Capture the cell that displays the provided text and extract its (x, y) central coordinate. 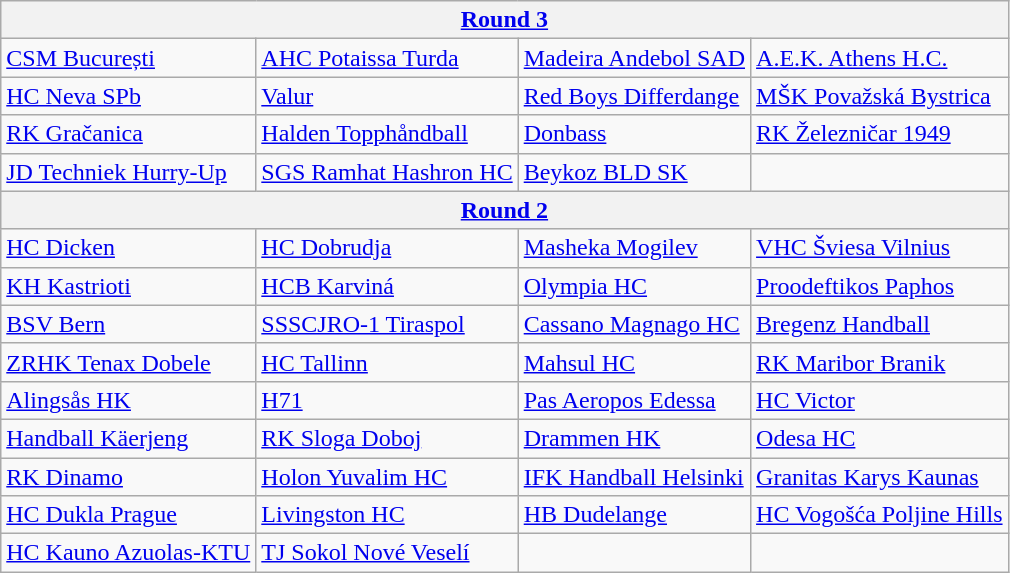
Holon Yuvalim HC (387, 477)
Pas Aeropos Edessa (634, 400)
Handball Käerjeng (128, 438)
Odesa HC (880, 438)
Proodeftikos Paphos (880, 286)
RK Gračanica (128, 134)
RK Dinamo (128, 477)
Cassano Magnago HC (634, 324)
HC Neva SPb (128, 96)
Livingston HC (387, 515)
RK Sloga Doboj (387, 438)
Bregenz Handball (880, 324)
Halden Topphåndball (387, 134)
BSV Bern (128, 324)
H71 (387, 400)
Granitas Karys Kaunas (880, 477)
Mahsul HC (634, 362)
HCB Karviná (387, 286)
HC Kauno Azuolas-KTU (128, 553)
Drammen HK (634, 438)
JD Techniek Hurry-Up (128, 172)
Beykoz BLD SK (634, 172)
A.E.K. Athens H.C. (880, 58)
CSM București (128, 58)
HB Dudelange (634, 515)
SSSCJRO-1 Tiraspol (387, 324)
VHC Šviesa Vilnius (880, 248)
AHC Potaissa Turda (387, 58)
HC Tallinn (387, 362)
Valur (387, 96)
HC Victor (880, 400)
TJ Sokol Nové Veselí (387, 553)
RK Maribor Branik (880, 362)
Masheka Mogilev (634, 248)
ZRHK Tenax Dobele (128, 362)
Alingsås HK (128, 400)
Red Boys Differdange (634, 96)
SGS Ramhat Hashron HC (387, 172)
Round 2 (504, 210)
Olympia HC (634, 286)
IFK Handball Helsinki (634, 477)
HC Dicken (128, 248)
RK Železničar 1949 (880, 134)
MŠK Považská Bystrica (880, 96)
HC Vogošća Poljine Hills (880, 515)
KH Kastrioti (128, 286)
Donbass (634, 134)
HC Dobrudja (387, 248)
Madeira Andebol SAD (634, 58)
HC Dukla Prague (128, 515)
Round 3 (504, 20)
